Capture the cell that displays the provided text and extract its (X, Y) central coordinate. 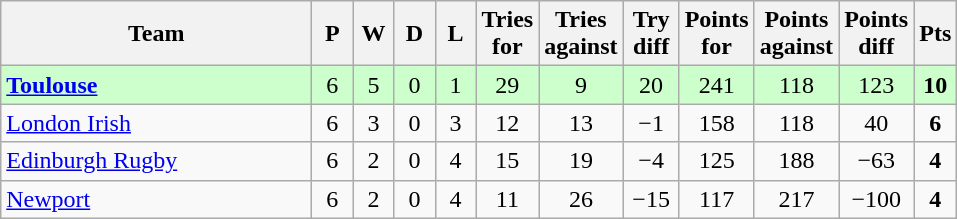
125 (716, 161)
1 (456, 85)
19 (581, 161)
Newport (156, 199)
−100 (876, 199)
Points against (796, 34)
Tries against (581, 34)
Tries for (508, 34)
D (414, 34)
P (332, 34)
Points diff (876, 34)
−63 (876, 161)
L (456, 34)
123 (876, 85)
Points for (716, 34)
241 (716, 85)
Toulouse (156, 85)
9 (581, 85)
12 (508, 123)
20 (651, 85)
217 (796, 199)
5 (374, 85)
10 (936, 85)
−4 (651, 161)
158 (716, 123)
London Irish (156, 123)
Team (156, 34)
29 (508, 85)
Try diff (651, 34)
−15 (651, 199)
13 (581, 123)
26 (581, 199)
−1 (651, 123)
Pts (936, 34)
188 (796, 161)
40 (876, 123)
117 (716, 199)
15 (508, 161)
11 (508, 199)
W (374, 34)
Edinburgh Rugby (156, 161)
